Scan for the cell matching the given text and deliver its (X, Y) coordinate at center. 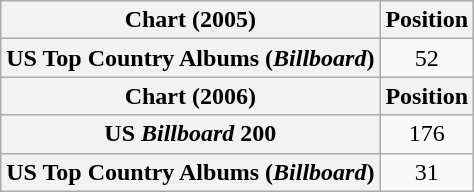
52 (427, 58)
31 (427, 172)
US Billboard 200 (190, 134)
Chart (2005) (190, 20)
Chart (2006) (190, 96)
176 (427, 134)
